Scan for the cell matching the given text and deliver its (x, y) coordinate at center. 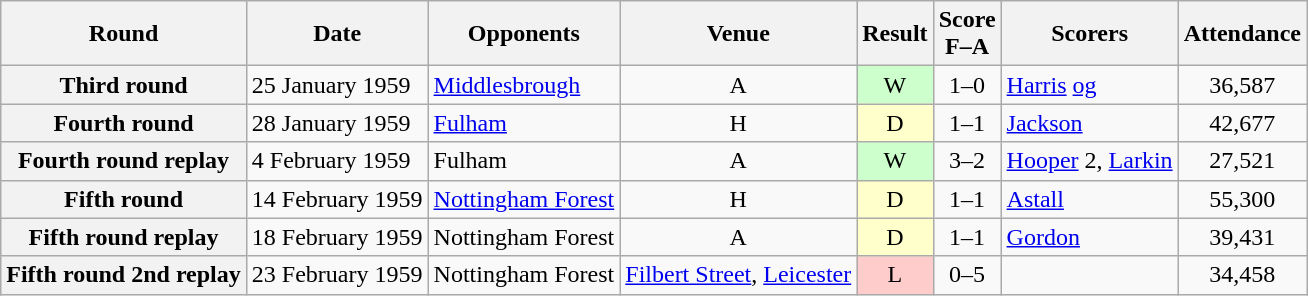
23 February 1959 (337, 275)
Hooper 2, Larkin (1090, 161)
27,521 (1242, 161)
1–0 (967, 85)
55,300 (1242, 199)
Fourth round replay (124, 161)
4 February 1959 (337, 161)
42,677 (1242, 123)
Round (124, 34)
Gordon (1090, 237)
Scorers (1090, 34)
Harris og (1090, 85)
Date (337, 34)
Fifth round (124, 199)
25 January 1959 (337, 85)
Attendance (1242, 34)
18 February 1959 (337, 237)
Filbert Street, Leicester (738, 275)
28 January 1959 (337, 123)
Middlesbrough (524, 85)
Jackson (1090, 123)
Fourth round (124, 123)
L (895, 275)
Third round (124, 85)
Opponents (524, 34)
14 February 1959 (337, 199)
Fifth round 2nd replay (124, 275)
36,587 (1242, 85)
3–2 (967, 161)
Venue (738, 34)
Fifth round replay (124, 237)
0–5 (967, 275)
39,431 (1242, 237)
Astall (1090, 199)
34,458 (1242, 275)
ScoreF–A (967, 34)
Result (895, 34)
